Return the (x, y) coordinate for the center point of the cell that contains the specified text.  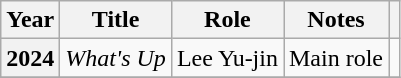
Lee Yu-jin (227, 58)
Title (116, 20)
Main role (336, 58)
Year (30, 20)
What's Up (116, 58)
Role (227, 20)
2024 (30, 58)
Notes (336, 20)
